Search for the cell housing the specified text and yield its (X, Y) center coordinate. 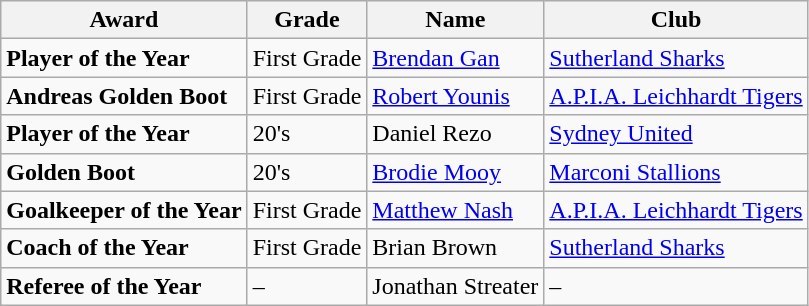
Robert Younis (456, 96)
Golden Boot (124, 172)
Matthew Nash (456, 210)
Brian Brown (456, 248)
Referee of the Year (124, 286)
Goalkeeper of the Year (124, 210)
Coach of the Year (124, 248)
Brodie Mooy (456, 172)
Marconi Stallions (676, 172)
Andreas Golden Boot (124, 96)
Jonathan Streater (456, 286)
Sydney United (676, 134)
Daniel Rezo (456, 134)
Name (456, 20)
Brendan Gan (456, 58)
Club (676, 20)
Grade (307, 20)
Award (124, 20)
